From the cell containing the given text, extract its center point as [X, Y] coordinate. 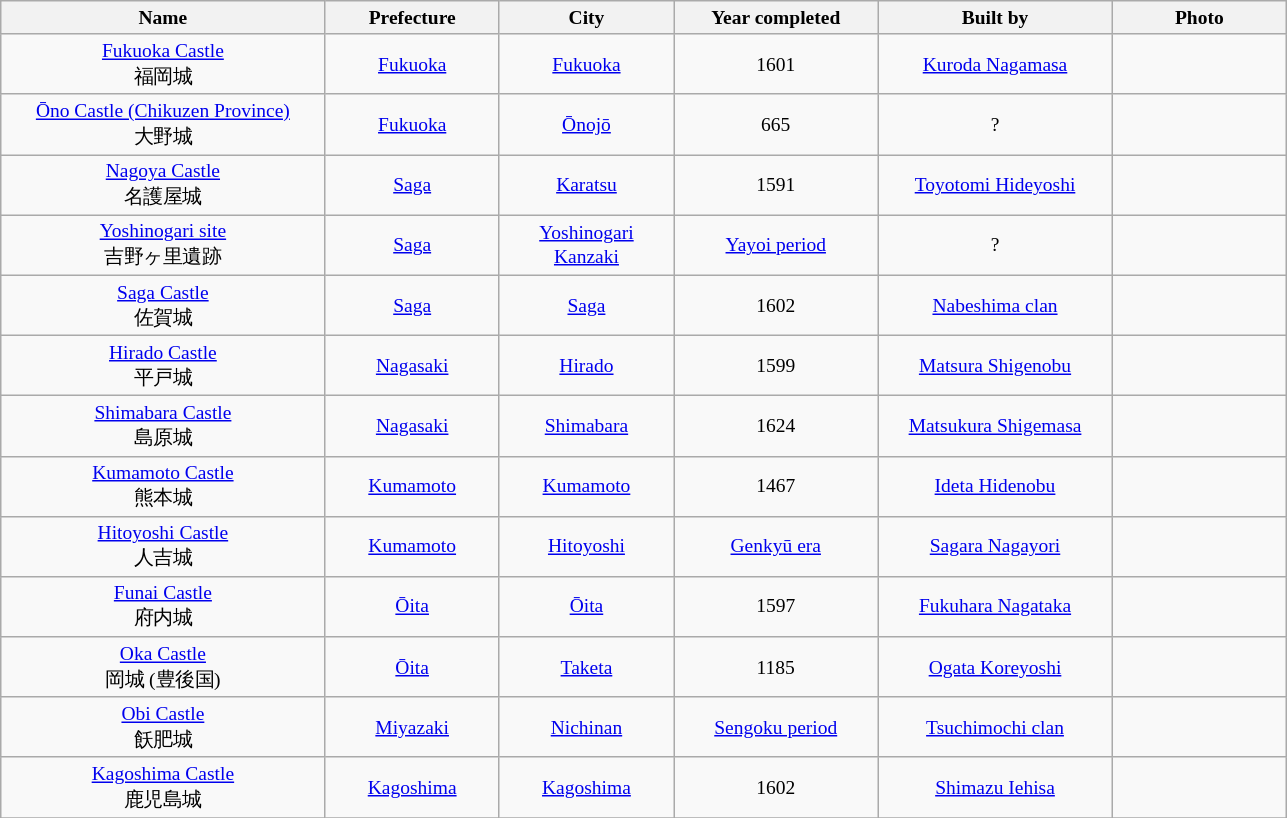
Matsura Shigenobu [995, 365]
Nagoya Castle名護屋城 [163, 185]
Genkyū era [776, 546]
Photo [1199, 18]
Ideta Hidenobu [995, 486]
Nichinan [586, 727]
Shimazu Iehisa [995, 787]
Ōnojō [586, 124]
Yoshinogari site吉野ヶ里遺跡 [163, 245]
Shimabara Castle島原城 [163, 426]
YoshinogariKanzaki [586, 245]
1599 [776, 365]
Saga Castle佐賀城 [163, 305]
Kagoshima Castle鹿児島城 [163, 787]
Fukuoka Castle福岡城 [163, 64]
Taketa [586, 667]
Kuroda Nagamasa [995, 64]
1185 [776, 667]
665 [776, 124]
Tsuchimochi clan [995, 727]
Obi Castle飫肥城 [163, 727]
Oka Castle岡城 (豊後国) [163, 667]
1467 [776, 486]
Ogata Koreyoshi [995, 667]
Matsukura Shigemasa [995, 426]
Name [163, 18]
Built by [995, 18]
Nabeshima clan [995, 305]
Shimabara [586, 426]
Funai Castle府内城 [163, 607]
Fukuhara Nagataka [995, 607]
Hitoyoshi [586, 546]
Prefecture [412, 18]
1601 [776, 64]
Year completed [776, 18]
Karatsu [586, 185]
1597 [776, 607]
City [586, 18]
Ōno Castle (Chikuzen Province)大野城 [163, 124]
Hirado Castle平戸城 [163, 365]
1624 [776, 426]
1591 [776, 185]
Sengoku period [776, 727]
Hitoyoshi Castle人吉城 [163, 546]
Hirado [586, 365]
Miyazaki [412, 727]
Yayoi period [776, 245]
Toyotomi Hideyoshi [995, 185]
Kumamoto Castle熊本城 [163, 486]
Sagara Nagayori [995, 546]
